From the cell containing the given text, extract its center point as [X, Y] coordinate. 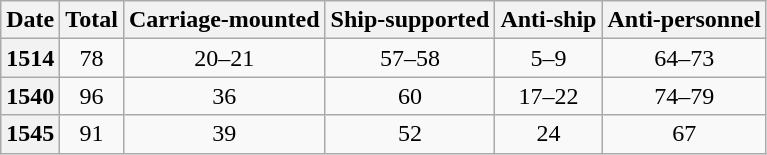
36 [224, 96]
91 [92, 134]
78 [92, 58]
1514 [30, 58]
1540 [30, 96]
24 [548, 134]
52 [410, 134]
20–21 [224, 58]
39 [224, 134]
57–58 [410, 58]
60 [410, 96]
67 [684, 134]
17–22 [548, 96]
74–79 [684, 96]
96 [92, 96]
64–73 [684, 58]
Total [92, 20]
1545 [30, 134]
5–9 [548, 58]
Ship-supported [410, 20]
Date [30, 20]
Carriage-mounted [224, 20]
Anti-ship [548, 20]
Anti-personnel [684, 20]
